Pinpoint the cell where the given text exists, returning its (X, Y) midpoint coordinate. 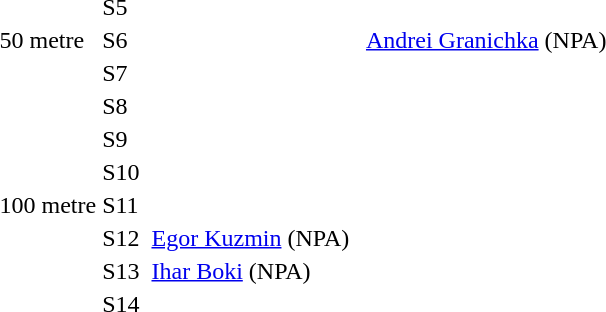
S12 (121, 238)
S11 (121, 205)
S13 (121, 271)
S10 (121, 172)
S7 (121, 73)
S9 (121, 139)
Ihar Boki (NPA) (248, 271)
S6 (121, 40)
Egor Kuzmin (NPA) (248, 238)
S8 (121, 106)
